From the cell containing the given text, extract its center point as [X, Y] coordinate. 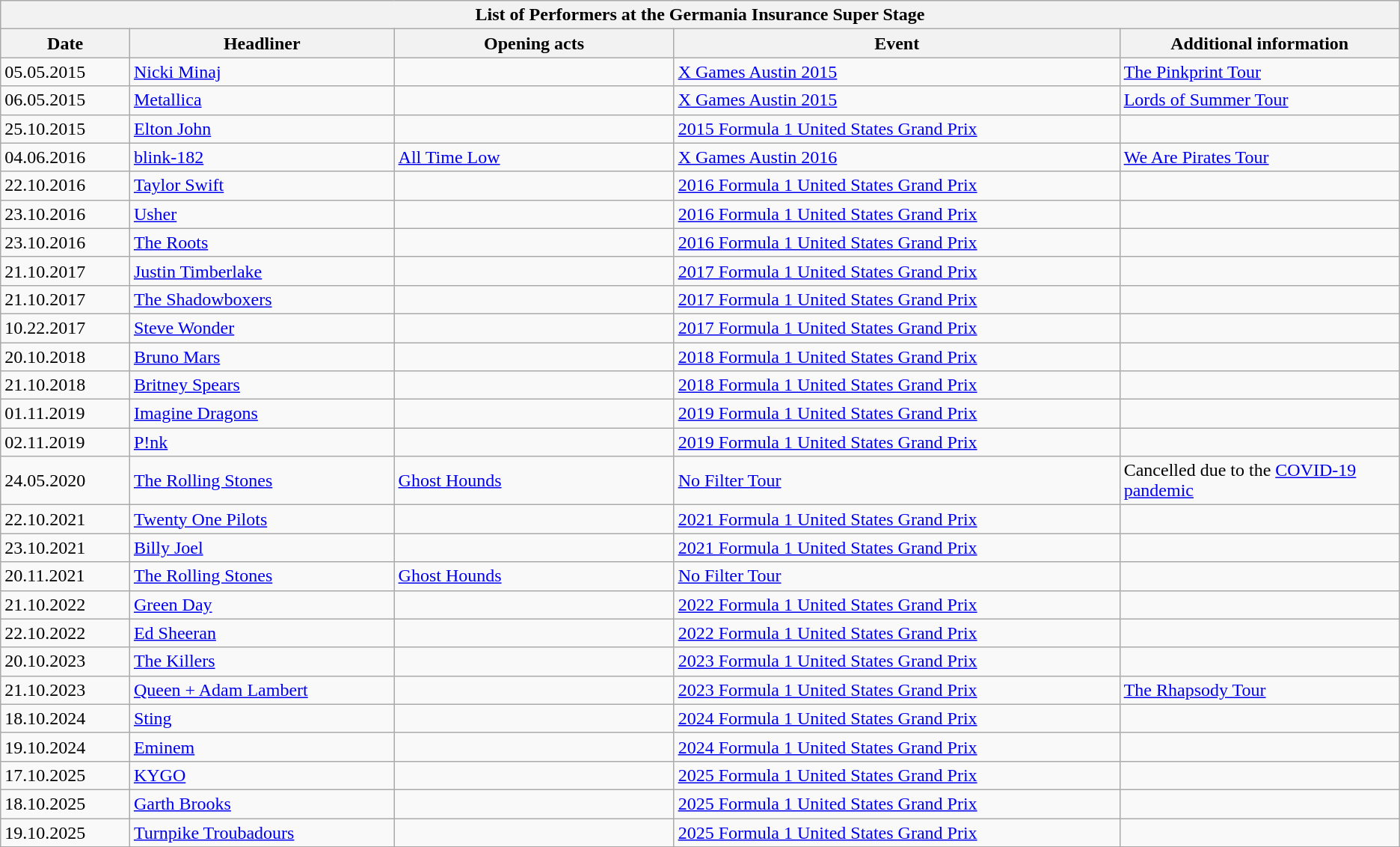
06.05.2015 [66, 100]
Twenty One Pilots [262, 519]
24.05.2020 [66, 480]
02.11.2019 [66, 442]
Steve Wonder [262, 328]
Sting [262, 718]
Event [897, 43]
22.10.2021 [66, 519]
The Killers [262, 661]
18.10.2025 [66, 804]
Imagine Dragons [262, 414]
Eminem [262, 747]
Usher [262, 214]
21.10.2022 [66, 605]
P!nk [262, 442]
21.10.2023 [66, 690]
17.10.2025 [66, 775]
25.10.2015 [66, 129]
19.10.2024 [66, 747]
KYGO [262, 775]
We Are Pirates Tour [1259, 157]
Metallica [262, 100]
Elton John [262, 129]
The Pinkprint Tour [1259, 72]
20.10.2023 [66, 661]
Date [66, 43]
10.22.2017 [66, 328]
List of Performers at the Germania Insurance Super Stage [700, 15]
Queen + Adam Lambert [262, 690]
Opening acts [534, 43]
blink-182 [262, 157]
All Time Low [534, 157]
Headliner [262, 43]
Additional information [1259, 43]
Ed Sheeran [262, 633]
The Shadowboxers [262, 299]
21.10.2018 [66, 385]
Lords of Summer Tour [1259, 100]
Garth Brooks [262, 804]
X Games Austin 2016 [897, 157]
19.10.2025 [66, 833]
The Roots [262, 242]
05.05.2015 [66, 72]
Taylor Swift [262, 186]
Britney Spears [262, 385]
Billy Joel [262, 548]
Justin Timberlake [262, 271]
Green Day [262, 605]
01.11.2019 [66, 414]
18.10.2024 [66, 718]
Bruno Mars [262, 357]
22.10.2016 [66, 186]
Nicki Minaj [262, 72]
The Rhapsody Tour [1259, 690]
04.06.2016 [66, 157]
Turnpike Troubadours [262, 833]
Cancelled due to the COVID-19 pandemic [1259, 480]
22.10.2022 [66, 633]
23.10.2021 [66, 548]
20.11.2021 [66, 576]
20.10.2018 [66, 357]
2015 Formula 1 United States Grand Prix [897, 129]
